Provide the (X, Y) coordinate of the cell's center where the given text is located.  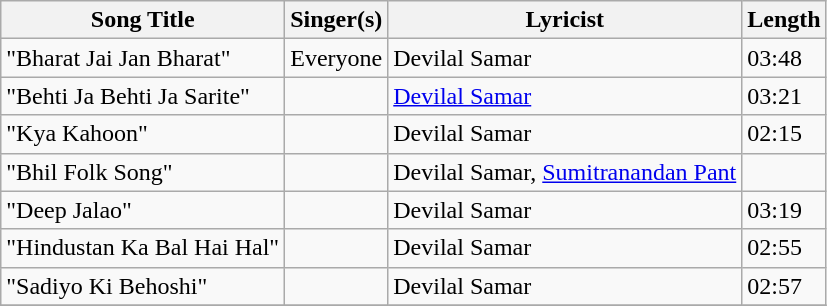
Singer(s) (336, 20)
"Deep Jalao" (143, 210)
02:57 (784, 286)
02:55 (784, 248)
Song Title (143, 20)
Everyone (336, 58)
"Behti Ja Behti Ja Sarite" (143, 96)
"Kya Kahoon" (143, 134)
"Hindustan Ka Bal Hai Hal" (143, 248)
"Bharat Jai Jan Bharat" (143, 58)
03:48 (784, 58)
02:15 (784, 134)
Devilal Samar, Sumitranandan Pant (565, 172)
03:19 (784, 210)
Length (784, 20)
"Bhil Folk Song" (143, 172)
Lyricist (565, 20)
03:21 (784, 96)
"Sadiyo Ki Behoshi" (143, 286)
